Search for the cell housing the specified text and yield its (x, y) center coordinate. 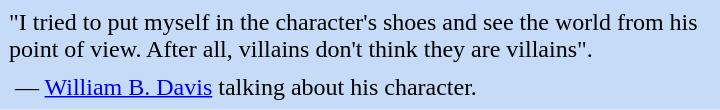
"I tried to put myself in the character's shoes and see the world from his point of view. After all, villains don't think they are villains". (360, 36)
— William B. Davis talking about his character. (360, 87)
